Return the [x, y] coordinate for the center point of the cell that contains the specified text.  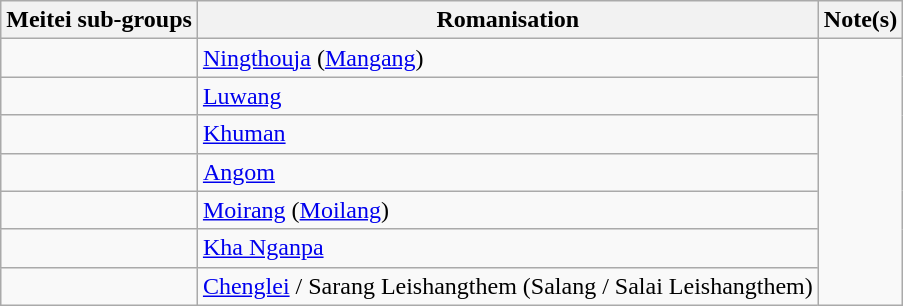
Kha Nganpa [508, 248]
Meitei sub-groups [100, 20]
Ningthouja (Mangang) [508, 58]
Romanisation [508, 20]
Note(s) [860, 20]
Moirang (Moilang) [508, 210]
Angom [508, 172]
Khuman [508, 134]
Luwang [508, 96]
Chenglei / Sarang Leishangthem (Salang / Salai Leishangthem) [508, 286]
